Scan for the cell matching the given text and deliver its (X, Y) coordinate at center. 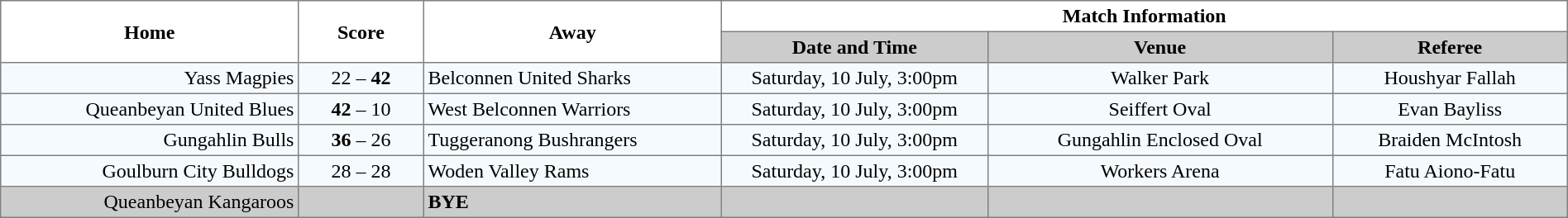
Goulburn City Bulldogs (150, 171)
West Belconnen Warriors (572, 109)
Woden Valley Rams (572, 171)
Belconnen United Sharks (572, 78)
Date and Time (854, 47)
Away (572, 31)
BYE (572, 202)
Houshyar Fallah (1450, 78)
Queanbeyan Kangaroos (150, 202)
Queanbeyan United Blues (150, 109)
Venue (1159, 47)
36 – 26 (361, 140)
Fatu Aiono-Fatu (1450, 171)
42 – 10 (361, 109)
Braiden McIntosh (1450, 140)
Referee (1450, 47)
Tuggeranong Bushrangers (572, 140)
Home (150, 31)
Evan Bayliss (1450, 109)
Gungahlin Enclosed Oval (1159, 140)
Gungahlin Bulls (150, 140)
28 – 28 (361, 171)
Match Information (1145, 17)
Workers Arena (1159, 171)
Seiffert Oval (1159, 109)
22 – 42 (361, 78)
Walker Park (1159, 78)
Score (361, 31)
Yass Magpies (150, 78)
